For the text-containing cell, return its midpoint in [X, Y] coordinate format. 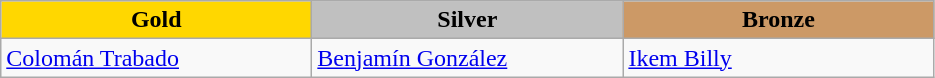
Benjamín González [468, 58]
Ikem Billy [778, 58]
Gold [156, 20]
Silver [468, 20]
Bronze [778, 20]
Colomán Trabado [156, 58]
